Search for the cell housing the specified text and yield its (X, Y) center coordinate. 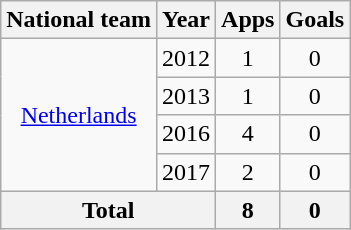
Total (108, 210)
2012 (186, 58)
Goals (315, 20)
National team (79, 20)
Apps (248, 20)
2016 (186, 134)
2013 (186, 96)
8 (248, 210)
4 (248, 134)
2 (248, 172)
2017 (186, 172)
Netherlands (79, 115)
Year (186, 20)
